Return (X, Y) of the center of cell containing provided text 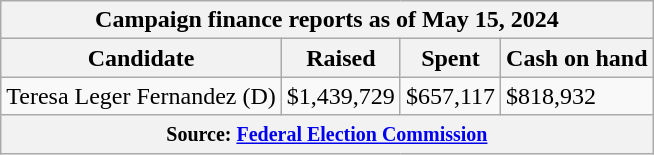
Teresa Leger Fernandez (D) (142, 96)
$657,117 (450, 96)
Cash on hand (577, 58)
Campaign finance reports as of May 15, 2024 (327, 20)
Spent (450, 58)
$818,932 (577, 96)
Raised (340, 58)
Candidate (142, 58)
Source: Federal Election Commission (327, 134)
$1,439,729 (340, 96)
